Return (x, y) of the center of cell containing provided text 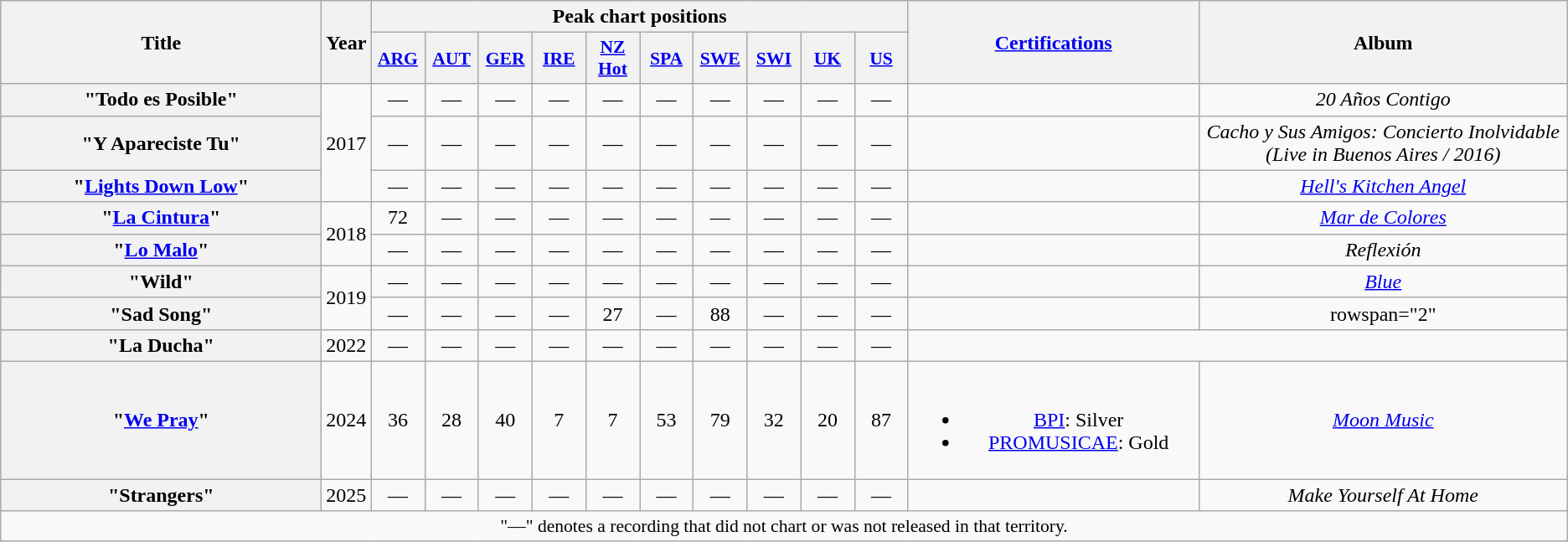
2019 (347, 297)
ARG (398, 59)
Peak chart positions (640, 17)
"Wild" (161, 281)
20 (828, 420)
rowspan="2" (1383, 313)
"Sad Song" (161, 313)
88 (720, 313)
53 (667, 420)
US (881, 59)
40 (505, 420)
SWE (720, 59)
"—" denotes a recording that did not chart or was not released in that territory. (784, 526)
IRE (559, 59)
Cacho y Sus Amigos: Concierto Inolvidable (Live in Buenos Aires / 2016) (1383, 142)
79 (720, 420)
72 (398, 218)
SWI (774, 59)
36 (398, 420)
"Lights Down Low" (161, 186)
Certifications (1054, 42)
32 (774, 420)
2025 (347, 495)
Title (161, 42)
Hell's Kitchen Angel (1383, 186)
Moon Music (1383, 420)
2022 (347, 345)
NZHot (612, 59)
27 (612, 313)
"Y Apareciste Tu" (161, 142)
"La Cintura" (161, 218)
"Lo Malo" (161, 250)
BPI: SilverPROMUSICAE: Gold (1054, 420)
"We Pray" (161, 420)
2024 (347, 420)
"La Ducha" (161, 345)
87 (881, 420)
AUT (451, 59)
2017 (347, 142)
Make Yourself At Home (1383, 495)
"Strangers" (161, 495)
Album (1383, 42)
Mar de Colores (1383, 218)
UK (828, 59)
"Todo es Posible" (161, 100)
Year (347, 42)
Blue (1383, 281)
SPA (667, 59)
2018 (347, 234)
20 Años Contigo (1383, 100)
28 (451, 420)
GER (505, 59)
Reflexión (1383, 250)
